Determine the [x, y] coordinate at the center of the cell enclosing the given text.  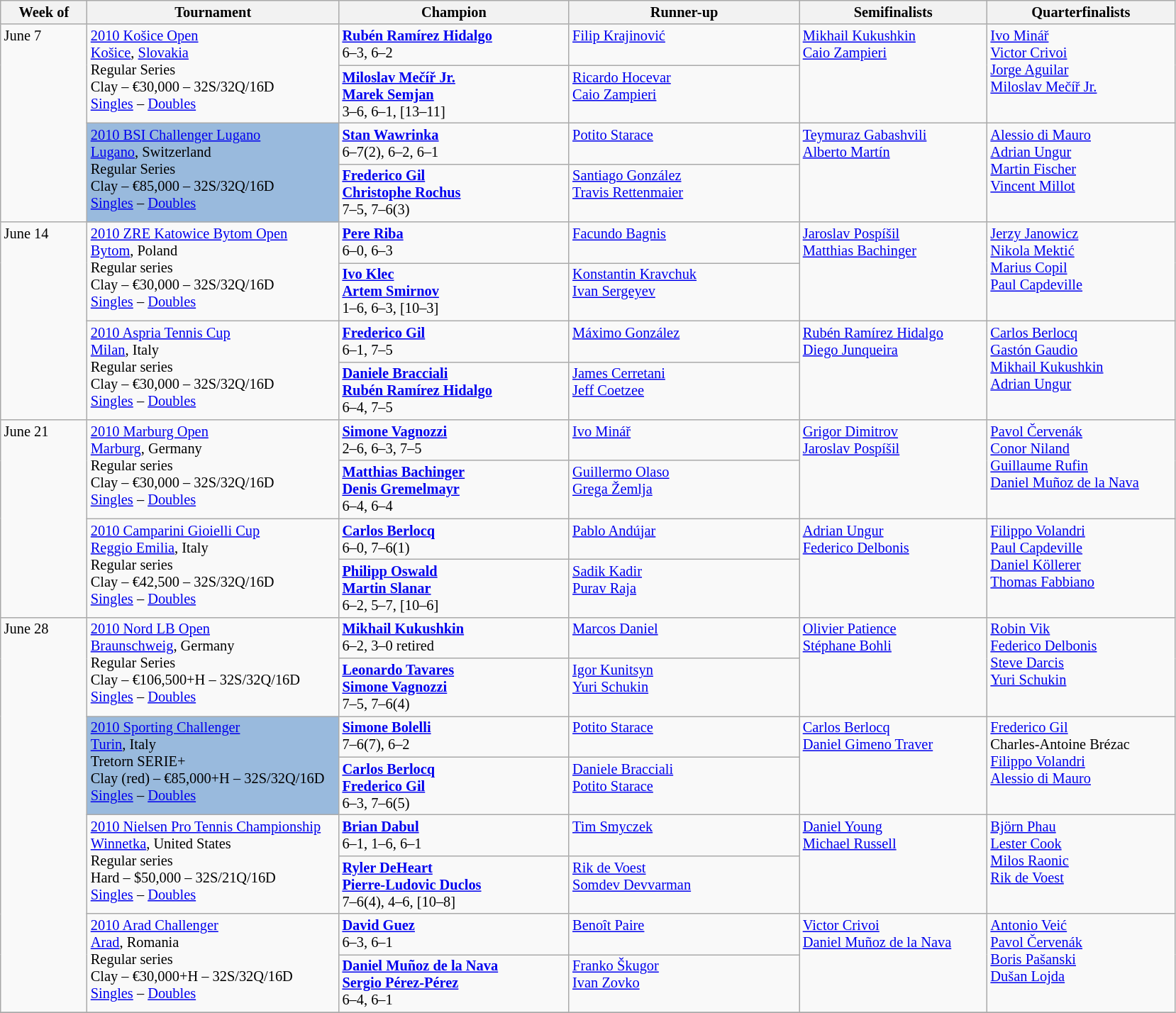
Santiago González Travis Rettenmaier [684, 193]
Daniele Bracciali Rubén Ramírez Hidalgo6–4, 7–5 [454, 391]
Antonio Veić Pavol Červenák Boris Pašanski Dušan Lojda [1081, 963]
Sadik Kadir Purav Raja [684, 588]
Ivo Klec Artem Smirnov1–6, 6–3, [10–3] [454, 292]
Grigor Dimitrov Jaroslav Pospíšil [894, 468]
Adrian Ungur Federico Delbonis [894, 568]
Philipp Oswald Martin Slanar6–2, 5–7, [10–6] [454, 588]
Daniel Young Michael Russell [894, 864]
2010 Sporting Challenger Turin, ItalyTretorn SERIE+Clay (red) – €85,000+H – 32S/32Q/16DSingles – Doubles [213, 765]
Filip Krajinović [684, 45]
Guillermo Olaso Grega Žemlja [684, 489]
David Guez6–3, 6–1 [454, 934]
Victor Crivoi Daniel Muñoz de la Nava [894, 963]
2010 Marburg Open Marburg, GermanyRegular seriesClay – €30,000 – 32S/32Q/16DSingles – Doubles [213, 468]
Tournament [213, 12]
Robin Vik Federico Delbonis Steve Darcis Yuri Schukin [1081, 667]
Teymuraz Gabashvili Alberto Martín [894, 172]
Frederico Gil6–1, 7–5 [454, 341]
Konstantin Kravchuk Ivan Sergeyev [684, 292]
Pere Riba6–0, 6–3 [454, 243]
Pavol Červenák Conor Niland Guillaume Rufin Daniel Muñoz de la Nava [1081, 468]
Miloslav Mečíř Jr. Marek Semjan3–6, 6–1, [13–11] [454, 94]
Stan Wawrinka6–7(2), 6–2, 6–1 [454, 143]
Daniele Bracciali Potito Starace [684, 786]
Rubén Ramírez Hidalgo6–3, 6–2 [454, 45]
Benoît Paire [684, 934]
Máximo González [684, 341]
Simone Bolelli7–6(7), 6–2 [454, 736]
2010 Aspria Tennis Cup Milan, ItalyRegular seriesClay – €30,000 – 32S/32Q/16DSingles – Doubles [213, 370]
Mikhail Kukushkin6–2, 3–0 retired [454, 638]
2010 Nord LB Open Braunschweig, GermanyRegular SeriesClay – €106,500+H – 32S/32Q/16DSingles – Doubles [213, 667]
Facundo Bagnis [684, 243]
Runner-up [684, 12]
Carlos Berlocq6–0, 7–6(1) [454, 539]
2010 Košice OpenKošice, SlovakiaRegular Series Clay – €30,000 – 32S/32Q/16DSingles – Doubles [213, 74]
Mikhail Kukushkin Caio Zampieri [894, 74]
Marcos Daniel [684, 638]
Carlos Berlocq Frederico Gil6–3, 7–6(5) [454, 786]
Champion [454, 12]
Quarterfinalists [1081, 12]
Filippo Volandri Paul Capdeville Daniel Köllerer Thomas Fabbiano [1081, 568]
Frederico Gil Christophe Rochus7–5, 7–6(3) [454, 193]
Franko Škugor Ivan Zovko [684, 983]
Olivier Patience Stéphane Bohli [894, 667]
Ivo Minář [684, 440]
Carlos Berlocq Gastón Gaudio Mikhail Kukushkin Adrian Ungur [1081, 370]
Alessio di Mauro Adrian Ungur Martin Fischer Vincent Millot [1081, 172]
Jerzy Janowicz Nikola Mektić Marius Copil Paul Capdeville [1081, 271]
Rik de Voest Somdev Devvarman [684, 885]
2010 Nielsen Pro Tennis Championship Winnetka, United StatesRegular seriesHard – $50,000 – 32S/21Q/16DSingles – Doubles [213, 864]
Björn Phau Lester Cook Milos Raonic Rik de Voest [1081, 864]
James Cerretani Jeff Coetzee [684, 391]
Ryler DeHeart Pierre-Ludovic Duclos7–6(4), 4–6, [10–8] [454, 885]
Ivo Minář Victor Crivoi Jorge Aguilar Miloslav Mečíř Jr. [1081, 74]
Week of [44, 12]
Igor Kunitsyn Yuri Schukin [684, 687]
2010 Camparini Gioielli Cup Reggio Emilia, ItalyRegular seriesClay – €42,500 – 32S/32Q/16DSingles – Doubles [213, 568]
Jaroslav Pospíšil Matthias Bachinger [894, 271]
Ricardo Hocevar Caio Zampieri [684, 94]
Simone Vagnozzi2–6, 6–3, 7–5 [454, 440]
Pablo Andújar [684, 539]
Frederico Gil Charles-Antoine Brézac Filippo Volandri Alessio di Mauro [1081, 765]
Semifinalists [894, 12]
Tim Smyczek [684, 835]
Daniel Muñoz de la Nava Sergio Pérez-Pérez6–4, 6–1 [454, 983]
Brian Dabul6–1, 1–6, 6–1 [454, 835]
June 28 [44, 814]
Matthias Bachinger Denis Gremelmayr6–4, 6–4 [454, 489]
June 14 [44, 321]
Leonardo Tavares Simone Vagnozzi7–5, 7–6(4) [454, 687]
Rubén Ramírez Hidalgo Diego Junqueira [894, 370]
2010 ZRE Katowice Bytom Open Bytom, PolandRegular seriesClay – €30,000 – 32S/32Q/16DSingles – Doubles [213, 271]
2010 BSI Challenger Lugano Lugano, SwitzerlandRegular Series Clay – €85,000 – 32S/32Q/16DSingles – Doubles [213, 172]
June 7 [44, 123]
2010 Arad Challenger Arad, RomaniaRegular seriesClay – €30,000+H – 32S/32Q/16DSingles – Doubles [213, 963]
June 21 [44, 518]
Carlos Berlocq Daniel Gimeno Traver [894, 765]
